Extract the (X, Y) coordinate from the center of the cell holding the provided text.  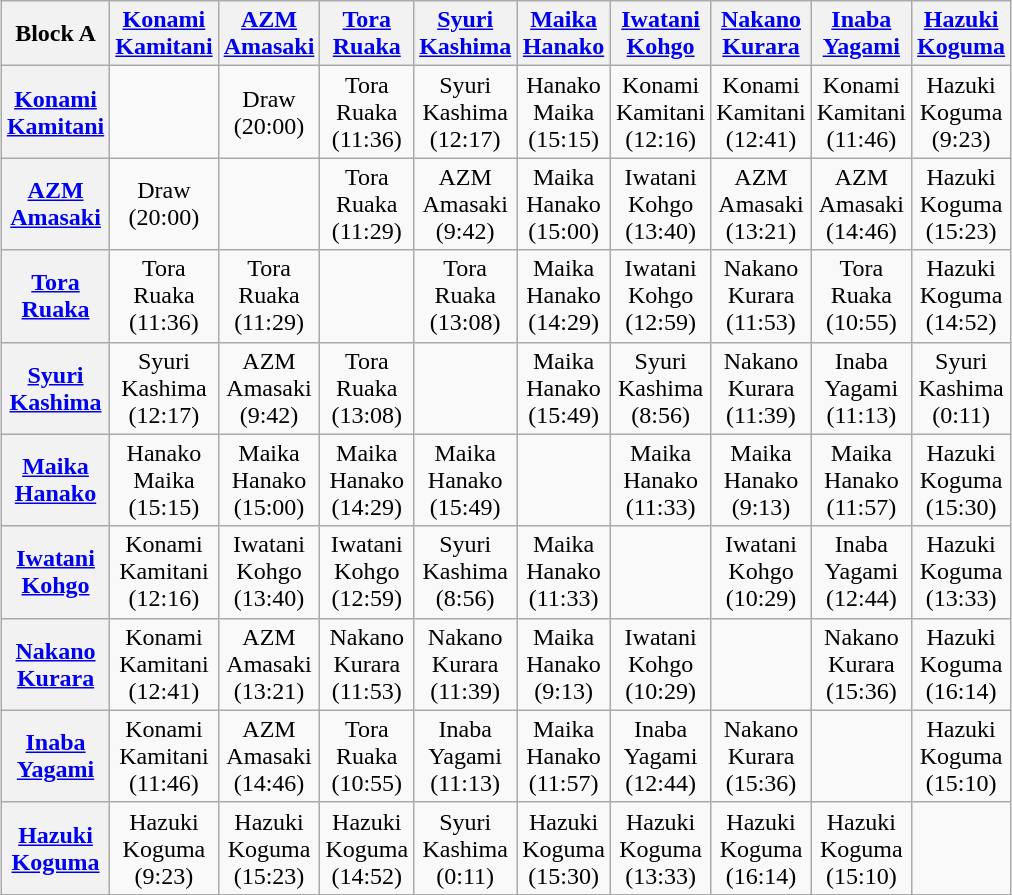
Block A (55, 34)
